Provide the [x, y] coordinate of the cell's center where the given text is located.  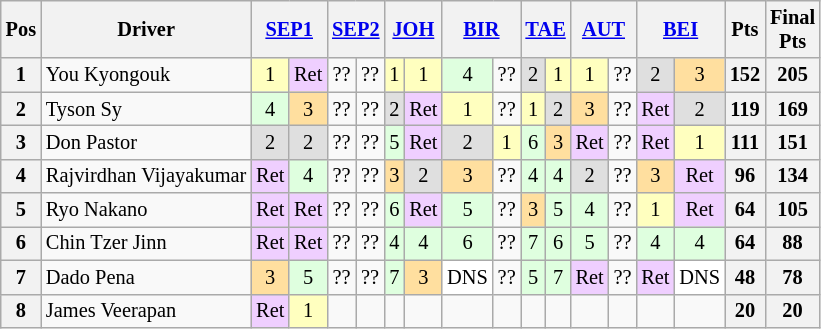
Tyson Sy [146, 109]
JOH [413, 29]
Driver [146, 29]
119 [745, 109]
Ryo Nakano [146, 210]
SEP1 [289, 29]
FinalPts [792, 29]
Don Pastor [146, 142]
James Veerapan [146, 311]
AUT [604, 29]
You Kyongouk [146, 75]
48 [745, 277]
BEI [680, 29]
78 [792, 277]
105 [792, 210]
BIR [481, 29]
Pts [745, 29]
111 [745, 142]
8 [21, 311]
TAE [546, 29]
151 [792, 142]
88 [792, 243]
169 [792, 109]
205 [792, 75]
SEP2 [356, 29]
96 [745, 176]
Pos [21, 29]
152 [745, 75]
Chin Tzer Jinn [146, 243]
Rajvirdhan Vijayakumar [146, 176]
134 [792, 176]
Dado Pena [146, 277]
